Return the [X, Y] coordinate for the center point of the cell that contains the specified text.  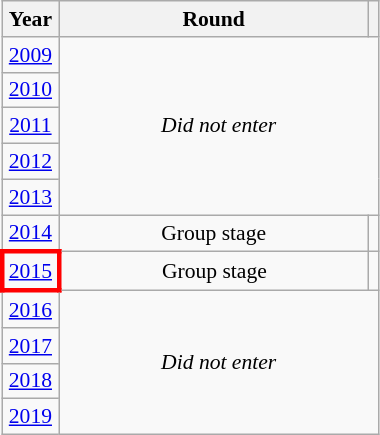
2016 [30, 310]
2019 [30, 417]
2010 [30, 90]
2017 [30, 346]
2012 [30, 162]
2014 [30, 234]
Round [214, 19]
Year [30, 19]
2015 [30, 272]
2009 [30, 55]
2018 [30, 381]
2011 [30, 126]
2013 [30, 197]
